Output the [X, Y] coordinate of the center of the cell containing the given text.  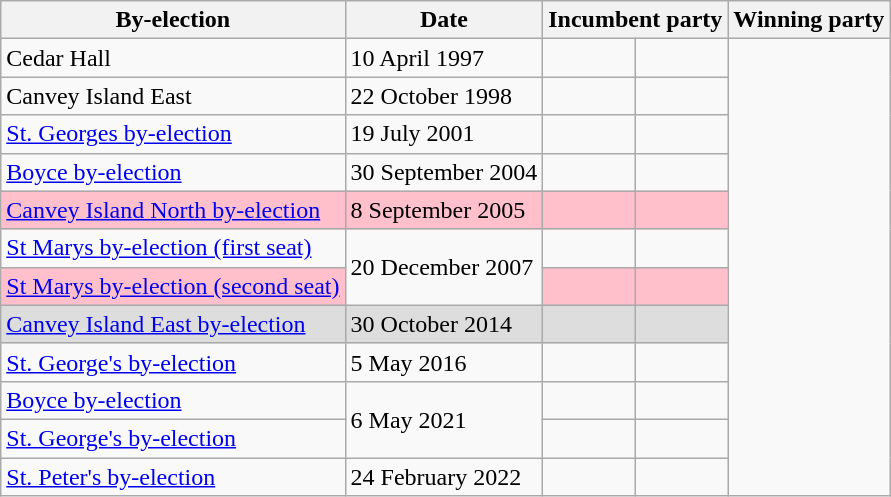
24 February 2022 [444, 477]
St. Georges by-election [173, 134]
20 December 2007 [444, 267]
St Marys by-election (first seat) [173, 248]
By-election [173, 20]
Date [444, 20]
30 September 2004 [444, 172]
St Marys by-election (second seat) [173, 286]
Canvey Island North by-election [173, 210]
5 May 2016 [444, 362]
Incumbent party [636, 20]
Winning party [809, 20]
Cedar Hall [173, 58]
19 July 2001 [444, 134]
22 October 1998 [444, 96]
St. Peter's by-election [173, 477]
30 October 2014 [444, 324]
10 April 1997 [444, 58]
Canvey Island East by-election [173, 324]
Canvey Island East [173, 96]
6 May 2021 [444, 419]
8 September 2005 [444, 210]
